Provide the [X, Y] coordinate of the cell's center where the given text is located.  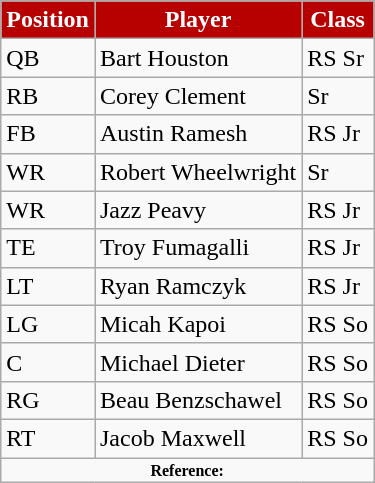
RG [48, 400]
RS Sr [338, 58]
Corey Clement [198, 96]
Austin Ramesh [198, 134]
Player [198, 20]
QB [48, 58]
RT [48, 438]
FB [48, 134]
Jazz Peavy [198, 210]
TE [48, 248]
Reference: [188, 470]
Bart Houston [198, 58]
Michael Dieter [198, 362]
Class [338, 20]
Jacob Maxwell [198, 438]
LG [48, 324]
Micah Kapoi [198, 324]
Ryan Ramczyk [198, 286]
Troy Fumagalli [198, 248]
Beau Benzschawel [198, 400]
C [48, 362]
RB [48, 96]
Position [48, 20]
Robert Wheelwright [198, 172]
LT [48, 286]
